Provide the (x, y) coordinate of the cell's center where the given text is located.  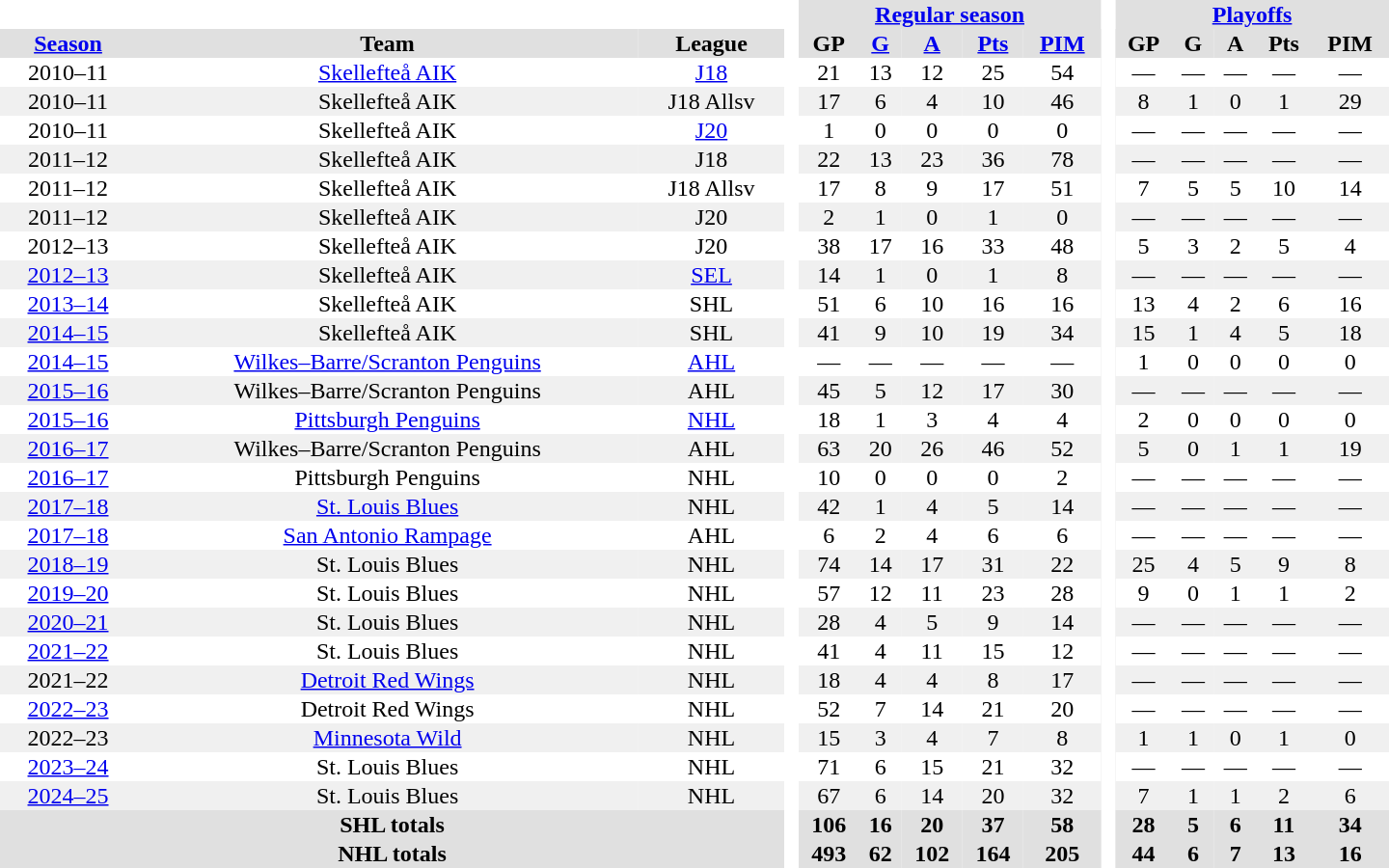
48 (1063, 246)
67 (830, 796)
31 (994, 564)
63 (830, 448)
38 (830, 246)
29 (1350, 101)
2018–19 (68, 564)
71 (830, 767)
League (712, 43)
44 (1144, 854)
74 (830, 564)
SHL totals (392, 825)
NHL totals (392, 854)
102 (932, 854)
62 (881, 854)
2013–14 (68, 304)
205 (1063, 854)
36 (994, 159)
106 (830, 825)
37 (994, 825)
Season (68, 43)
78 (1063, 159)
Team (388, 43)
30 (1063, 391)
Minnesota Wild (388, 738)
Playoffs (1252, 14)
2020–21 (68, 622)
33 (994, 246)
45 (830, 391)
2019–20 (68, 593)
26 (932, 448)
54 (1063, 72)
San Antonio Rampage (388, 535)
SEL (712, 275)
42 (830, 506)
164 (994, 854)
2023–24 (68, 767)
Regular season (950, 14)
58 (1063, 825)
57 (830, 593)
2024–25 (68, 796)
493 (830, 854)
